Output the (X, Y) coordinate of the center of the cell containing the given text.  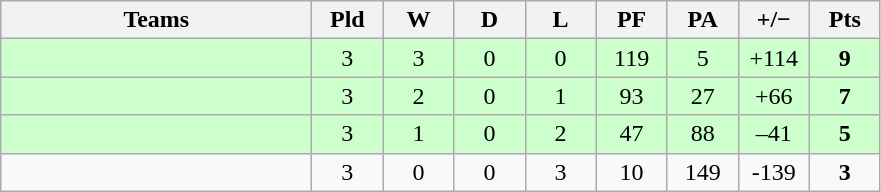
W (418, 20)
PA (702, 20)
149 (702, 172)
-139 (774, 172)
47 (632, 134)
+/− (774, 20)
Pts (844, 20)
PF (632, 20)
93 (632, 96)
–41 (774, 134)
88 (702, 134)
L (560, 20)
+114 (774, 58)
D (490, 20)
Pld (348, 20)
Teams (156, 20)
27 (702, 96)
+66 (774, 96)
9 (844, 58)
119 (632, 58)
10 (632, 172)
7 (844, 96)
